Return the [X, Y] coordinate for the center point of the cell that contains the specified text.  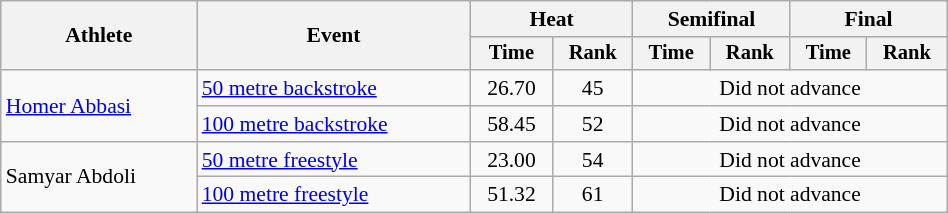
26.70 [511, 88]
Event [334, 36]
100 metre freestyle [334, 195]
54 [592, 160]
50 metre backstroke [334, 88]
Homer Abbasi [99, 106]
Semifinal [712, 19]
Final [868, 19]
Samyar Abdoli [99, 178]
58.45 [511, 124]
Athlete [99, 36]
Heat [551, 19]
61 [592, 195]
51.32 [511, 195]
52 [592, 124]
50 metre freestyle [334, 160]
45 [592, 88]
23.00 [511, 160]
100 metre backstroke [334, 124]
